Locate the cell with the specified text and output its [X, Y] center coordinate. 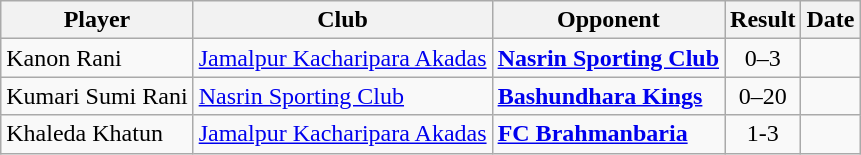
Bashundhara Kings [608, 96]
Kumari Sumi Rani [97, 96]
Opponent [608, 20]
Player [97, 20]
Kanon Rani [97, 58]
Khaleda Khatun [97, 134]
Result [763, 20]
Date [830, 20]
0–3 [763, 58]
0–20 [763, 96]
FC Brahmanbaria [608, 134]
1-3 [763, 134]
Club [342, 20]
